Determine the [X, Y] coordinate at the center of the cell enclosing the given text.  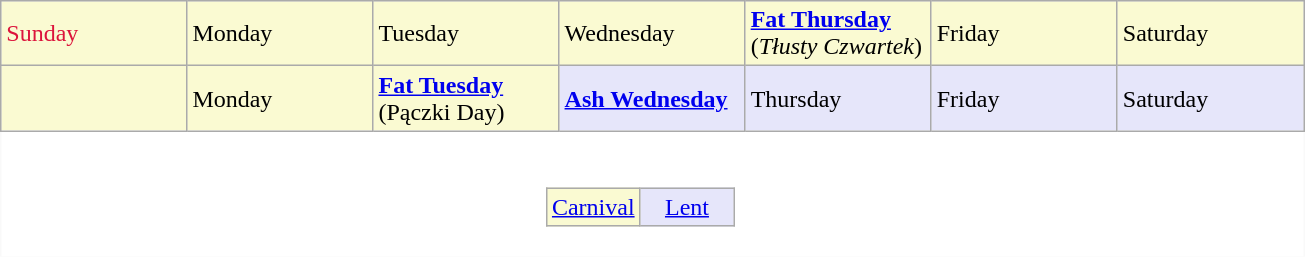
Carnival Lent [652, 194]
Wednesday [652, 34]
Fat Thursday(Tłusty Czwartek) [838, 34]
Tuesday [466, 34]
Lent [687, 207]
Carnival [593, 207]
Fat Tuesday(Pączki Day) [466, 98]
Sunday [94, 34]
Thursday [838, 98]
Ash Wednesday [652, 98]
